Extract the (X, Y) coordinate from the center of the cell holding the provided text.  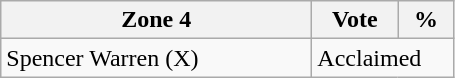
Zone 4 (156, 20)
Acclaimed (383, 58)
% (426, 20)
Vote (355, 20)
Spencer Warren (X) (156, 58)
